Identify which cell holds the provided text, then report its (x, y) central coordinate. 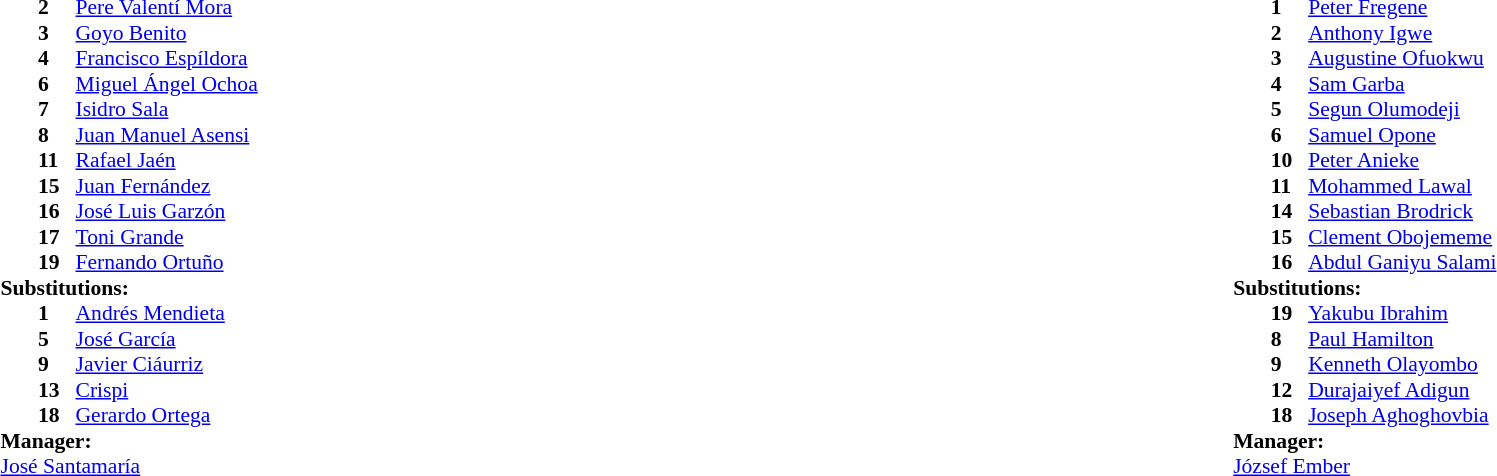
Abdul Ganiyu Salami (1402, 263)
Sam Garba (1402, 84)
14 (1290, 211)
Anthony Igwe (1402, 33)
Yakubu Ibrahim (1402, 313)
17 (57, 237)
Segun Olumodeji (1402, 109)
Juan Manuel Asensi (167, 135)
13 (57, 390)
Mohammed Lawal (1402, 186)
Isidro Sala (167, 109)
Paul Hamilton (1402, 339)
Durajaiyef Adigun (1402, 390)
Toni Grande (167, 237)
Javier Ciáurriz (167, 365)
Peter Anieke (1402, 161)
Fernando Ortuño (167, 263)
Francisco Espíldora (167, 59)
Andrés Mendieta (167, 313)
Augustine Ofuokwu (1402, 59)
2 (1290, 33)
12 (1290, 390)
Crispi (167, 390)
1 (57, 313)
José García (167, 339)
Joseph Aghoghovbia (1402, 415)
7 (57, 109)
Samuel Opone (1402, 135)
Gerardo Ortega (167, 415)
Juan Fernández (167, 186)
10 (1290, 161)
Kenneth Olayombo (1402, 365)
Rafael Jaén (167, 161)
Sebastian Brodrick (1402, 211)
Clement Obojememe (1402, 237)
Goyo Benito (167, 33)
Miguel Ángel Ochoa (167, 84)
José Luis Garzón (167, 211)
